Pinpoint the cell where the given text exists, returning its [x, y] midpoint coordinate. 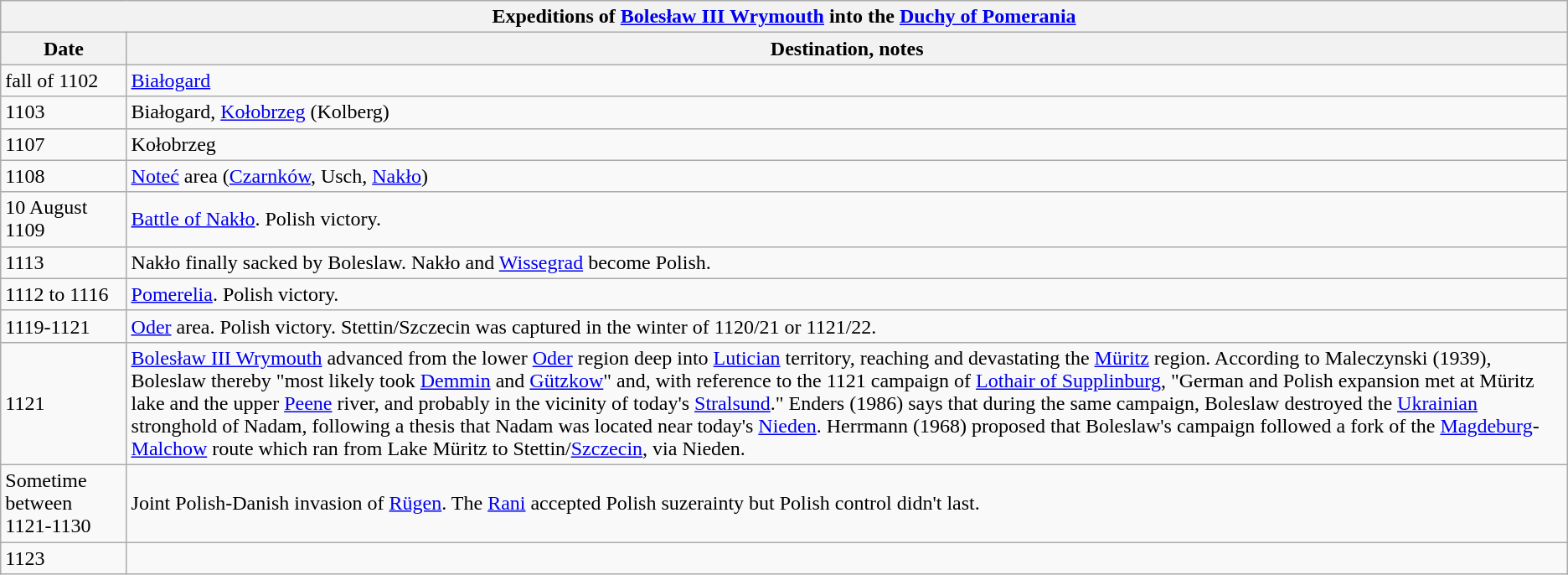
1119-1121 [64, 326]
1107 [64, 144]
Destination, notes [847, 49]
Joint Polish-Danish invasion of Rügen. The Rani accepted Polish suzerainty but Polish control didn't last. [847, 503]
Noteć area (Czarnków, Usch, Nakło) [847, 176]
1108 [64, 176]
Date [64, 49]
10 August 1109 [64, 220]
Battle of Nakło. Polish victory. [847, 220]
1121 [64, 403]
Białogard, Kołobrzeg (Kolberg) [847, 112]
Sometime between 1121-1130 [64, 503]
Expeditions of Bolesław III Wrymouth into the Duchy of Pomerania [784, 17]
Pomerelia. Polish victory. [847, 294]
Nakło finally sacked by Boleslaw. Nakło and Wissegrad become Polish. [847, 262]
fall of 1102 [64, 80]
1103 [64, 112]
Kołobrzeg [847, 144]
Oder area. Polish victory. Stettin/Szczecin was captured in the winter of 1120/21 or 1121/22. [847, 326]
Białogard [847, 80]
1113 [64, 262]
1123 [64, 557]
1112 to 1116 [64, 294]
